Find where the given text appears and provide that cell's center as [X, Y] coordinate. 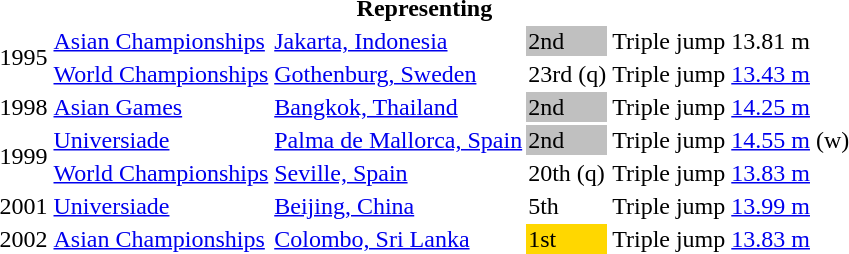
Beijing, China [398, 206]
Gothenburg, Sweden [398, 74]
Jakarta, Indonesia [398, 41]
5th [568, 206]
20th (q) [568, 173]
Asian Games [161, 107]
23rd (q) [568, 74]
1st [568, 239]
Bangkok, Thailand [398, 107]
Palma de Mallorca, Spain [398, 140]
Seville, Spain [398, 173]
Colombo, Sri Lanka [398, 239]
